Capture the cell that displays the provided text and extract its [x, y] central coordinate. 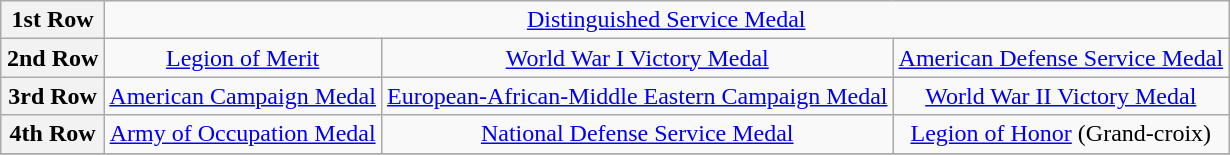
American Campaign Medal [243, 96]
Legion of Honor (Grand-croix) [1061, 134]
American Defense Service Medal [1061, 58]
Distinguished Service Medal [666, 20]
World War I Victory Medal [637, 58]
1st Row [52, 20]
World War II Victory Medal [1061, 96]
National Defense Service Medal [637, 134]
European-African-Middle Eastern Campaign Medal [637, 96]
Legion of Merit [243, 58]
3rd Row [52, 96]
4th Row [52, 134]
2nd Row [52, 58]
Army of Occupation Medal [243, 134]
